Locate the cell with the specified text and output its (x, y) center coordinate. 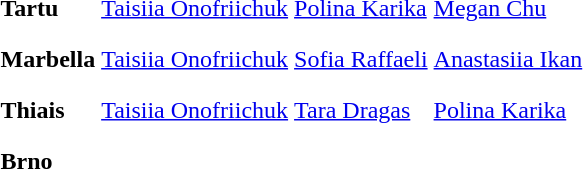
Sofia Raffaeli (362, 59)
Tara Dragas (362, 110)
